Identify which cell holds the provided text, then report its [X, Y] central coordinate. 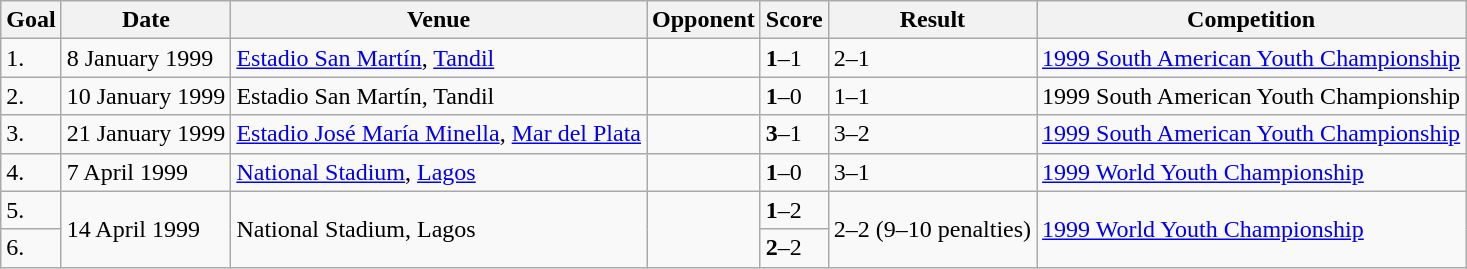
2–1 [932, 58]
Estadio José María Minella, Mar del Plata [439, 134]
3. [31, 134]
2–2 (9–10 penalties) [932, 229]
Venue [439, 20]
4. [31, 172]
1. [31, 58]
Opponent [703, 20]
2. [31, 96]
7 April 1999 [146, 172]
8 January 1999 [146, 58]
2–2 [794, 248]
1–2 [794, 210]
Score [794, 20]
10 January 1999 [146, 96]
Goal [31, 20]
Competition [1252, 20]
14 April 1999 [146, 229]
21 January 1999 [146, 134]
Date [146, 20]
5. [31, 210]
Result [932, 20]
6. [31, 248]
3–2 [932, 134]
